For the text-containing cell, return its midpoint in (X, Y) coordinate format. 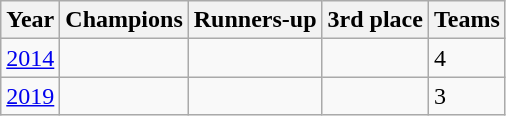
Year (30, 20)
3 (466, 96)
2014 (30, 58)
3rd place (375, 20)
2019 (30, 96)
Teams (466, 20)
Runners-up (255, 20)
Champions (124, 20)
4 (466, 58)
